Return the [x, y] coordinate for the center point of the cell that contains the specified text.  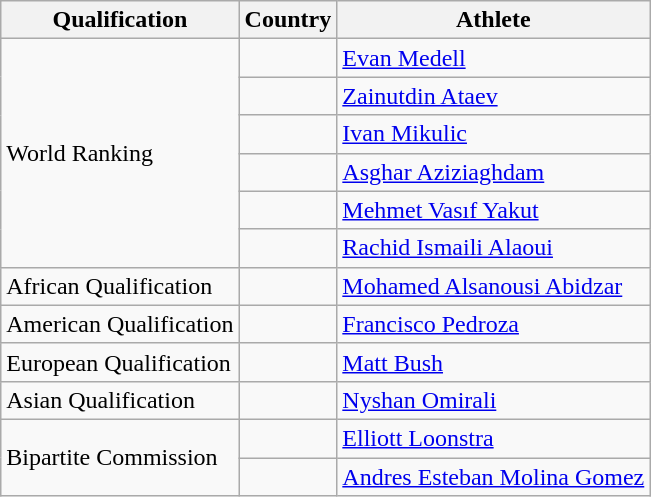
Mehmet Vasıf Yakut [494, 210]
Matt Bush [494, 362]
African Qualification [120, 286]
American Qualification [120, 324]
Country [288, 20]
Rachid Ismaili Alaoui [494, 248]
Ivan Mikulic [494, 134]
Asian Qualification [120, 400]
Nyshan Omirali [494, 400]
Bipartite Commission [120, 457]
Mohamed Alsanousi Abidzar [494, 286]
Asghar Aziziaghdam [494, 172]
Elliott Loonstra [494, 438]
Qualification [120, 20]
Athlete [494, 20]
Zainutdin Ataev [494, 96]
European Qualification [120, 362]
Andres Esteban Molina Gomez [494, 477]
World Ranking [120, 153]
Francisco Pedroza [494, 324]
Evan Medell [494, 58]
